Provide the (x, y) coordinate of the cell's center where the given text is located.  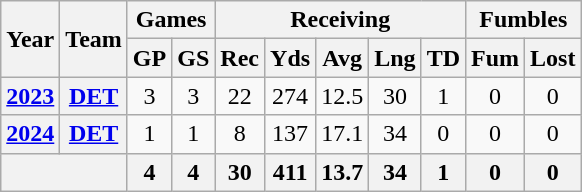
Team (94, 39)
Receiving (340, 20)
Avg (342, 58)
13.7 (342, 172)
Games (170, 20)
274 (290, 96)
Rec (240, 58)
Lng (395, 58)
Fum (496, 58)
Lost (553, 58)
Year (30, 39)
TD (443, 58)
137 (290, 134)
GP (149, 58)
2023 (30, 96)
17.1 (342, 134)
Fumbles (524, 20)
22 (240, 96)
Yds (290, 58)
GS (194, 58)
12.5 (342, 96)
8 (240, 134)
411 (290, 172)
2024 (30, 134)
